Capture the cell that displays the provided text and extract its [X, Y] central coordinate. 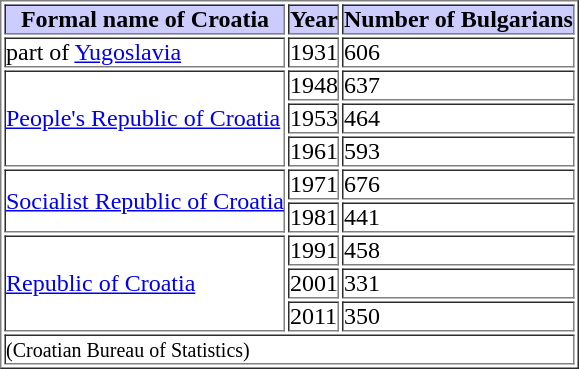
331 [458, 283]
676 [458, 185]
350 [458, 317]
1931 [314, 53]
Year [314, 19]
Formal name of Croatia [144, 19]
1981 [314, 217]
637 [458, 85]
Republic of Croatia [144, 284]
1991 [314, 251]
Number of Bulgarians [458, 19]
441 [458, 217]
1961 [314, 151]
464 [458, 119]
2001 [314, 283]
2011 [314, 317]
People's Republic of Croatia [144, 118]
part of Yugoslavia [144, 53]
458 [458, 251]
1971 [314, 185]
Socialist Republic of Croatia [144, 202]
(Croatian Bureau of Statistics) [289, 349]
606 [458, 53]
1948 [314, 85]
593 [458, 151]
1953 [314, 119]
